Pinpoint the cell where the given text exists, returning its [x, y] midpoint coordinate. 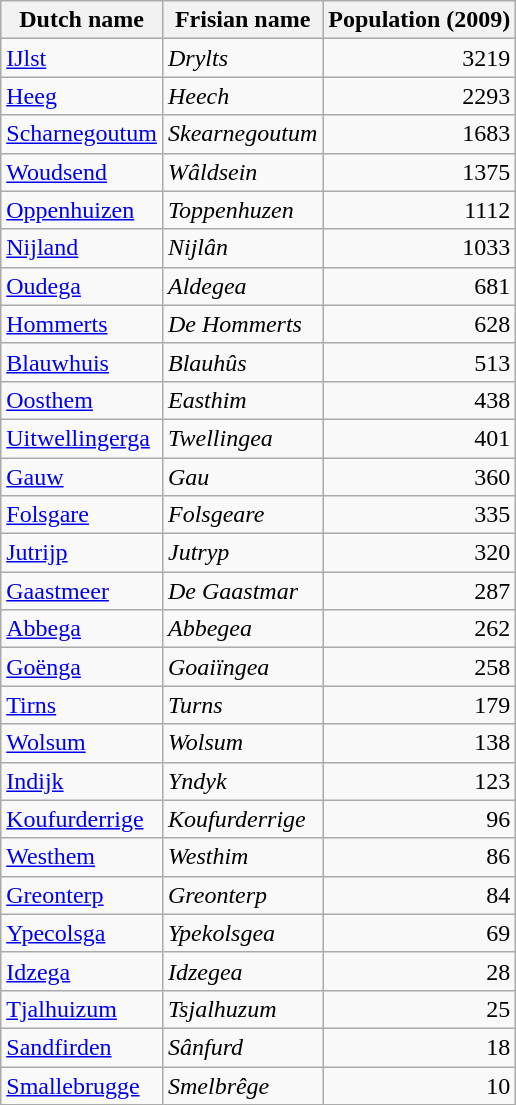
2293 [420, 96]
1375 [420, 172]
401 [420, 438]
Nijland [82, 248]
25 [420, 1009]
681 [420, 286]
Nijlân [242, 248]
Abbega [82, 629]
Twellingea [242, 438]
Aldegea [242, 286]
Toppenhuzen [242, 210]
Oudega [82, 286]
628 [420, 324]
438 [420, 400]
138 [420, 743]
Oppenhuizen [82, 210]
179 [420, 705]
Heeg [82, 96]
Turns [242, 705]
Tsjalhuzum [242, 1009]
Heech [242, 96]
Gaastmeer [82, 591]
Dutch name [82, 20]
Goaiïngea [242, 667]
123 [420, 781]
Drylts [242, 58]
Ypecolsga [82, 933]
De Gaastmar [242, 591]
Folsgeare [242, 515]
Idzegea [242, 971]
Blauhûs [242, 362]
Abbegea [242, 629]
1683 [420, 134]
Skearnegoutum [242, 134]
IJlst [82, 58]
96 [420, 819]
Blauwhuis [82, 362]
287 [420, 591]
86 [420, 857]
1033 [420, 248]
Goënga [82, 667]
Gau [242, 477]
Tirns [82, 705]
69 [420, 933]
18 [420, 1047]
Idzega [82, 971]
3219 [420, 58]
10 [420, 1085]
258 [420, 667]
Folsgare [82, 515]
Easthim [242, 400]
Westhim [242, 857]
Ypekolsgea [242, 933]
De Hommerts [242, 324]
Hommerts [82, 324]
Sandfirden [82, 1047]
Indijk [82, 781]
Jutrijp [82, 553]
Gauw [82, 477]
Smelbrêge [242, 1085]
320 [420, 553]
Westhem [82, 857]
Tjalhuizum [82, 1009]
Smallebrugge [82, 1085]
Population (2009) [420, 20]
513 [420, 362]
360 [420, 477]
262 [420, 629]
Yndyk [242, 781]
Wâldsein [242, 172]
335 [420, 515]
Jutryp [242, 553]
84 [420, 895]
1112 [420, 210]
Oosthem [82, 400]
28 [420, 971]
Scharnegoutum [82, 134]
Sânfurd [242, 1047]
Frisian name [242, 20]
Woudsend [82, 172]
Uitwellingerga [82, 438]
